Pinpoint the cell where the given text exists, returning its (x, y) midpoint coordinate. 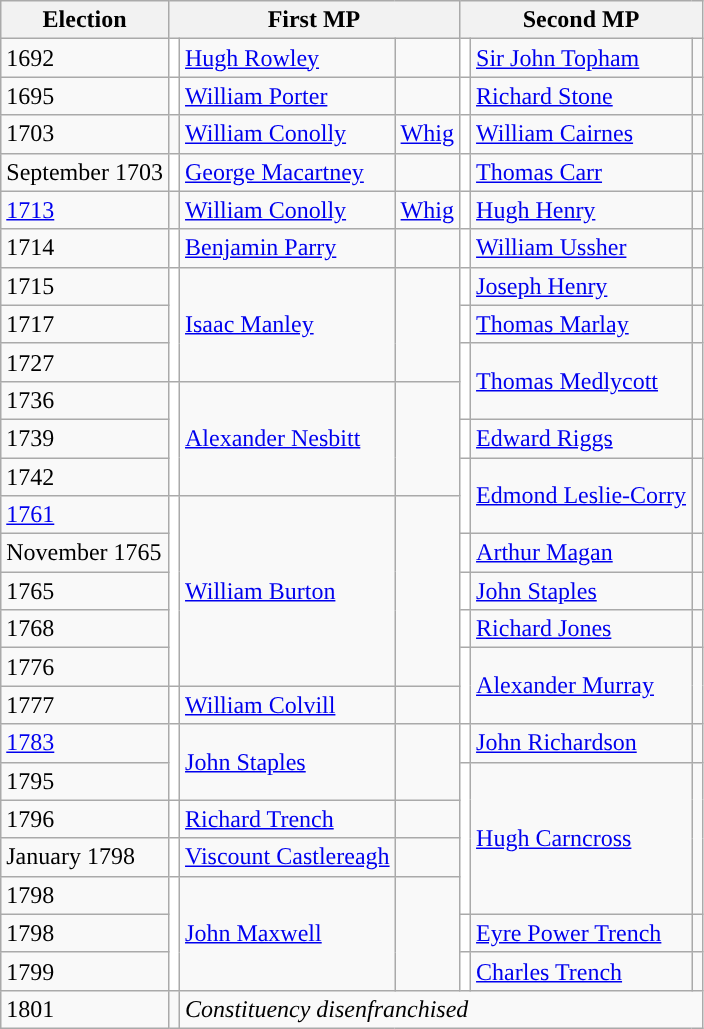
Edward Riggs (582, 438)
1727 (85, 362)
Second MP (580, 20)
1777 (85, 705)
January 1798 (85, 857)
1776 (85, 667)
1695 (85, 96)
Thomas Medlycott (582, 381)
Alexander Murray (582, 686)
1714 (85, 248)
Thomas Marlay (582, 324)
John Richardson (582, 743)
William Burton (288, 591)
Sir John Topham (582, 58)
1692 (85, 58)
Arthur Magan (582, 553)
September 1703 (85, 172)
1801 (85, 1009)
Joseph Henry (582, 286)
Hugh Henry (582, 210)
1713 (85, 210)
William Ussher (582, 248)
Richard Jones (582, 629)
Hugh Carncross (582, 838)
George Macartney (288, 172)
Eyre Power Trench (582, 933)
1761 (85, 515)
Isaac Manley (288, 324)
1703 (85, 134)
Viscount Castlereagh (288, 857)
Election (85, 20)
1715 (85, 286)
William Porter (288, 96)
1742 (85, 477)
John Maxwell (288, 933)
Charles Trench (582, 971)
Benjamin Parry (288, 248)
Edmond Leslie-Corry (582, 496)
1739 (85, 438)
1795 (85, 781)
Alexander Nesbitt (288, 438)
1799 (85, 971)
1717 (85, 324)
Richard Stone (582, 96)
William Cairnes (582, 134)
1796 (85, 819)
1768 (85, 629)
William Colvill (288, 705)
First MP (314, 20)
1765 (85, 591)
November 1765 (85, 553)
1736 (85, 400)
1783 (85, 743)
Hugh Rowley (288, 58)
Thomas Carr (582, 172)
Constituency disenfranchised (442, 1009)
Richard Trench (288, 819)
